Detect which cell encompasses the target text, then output its (x, y) center coordinate. 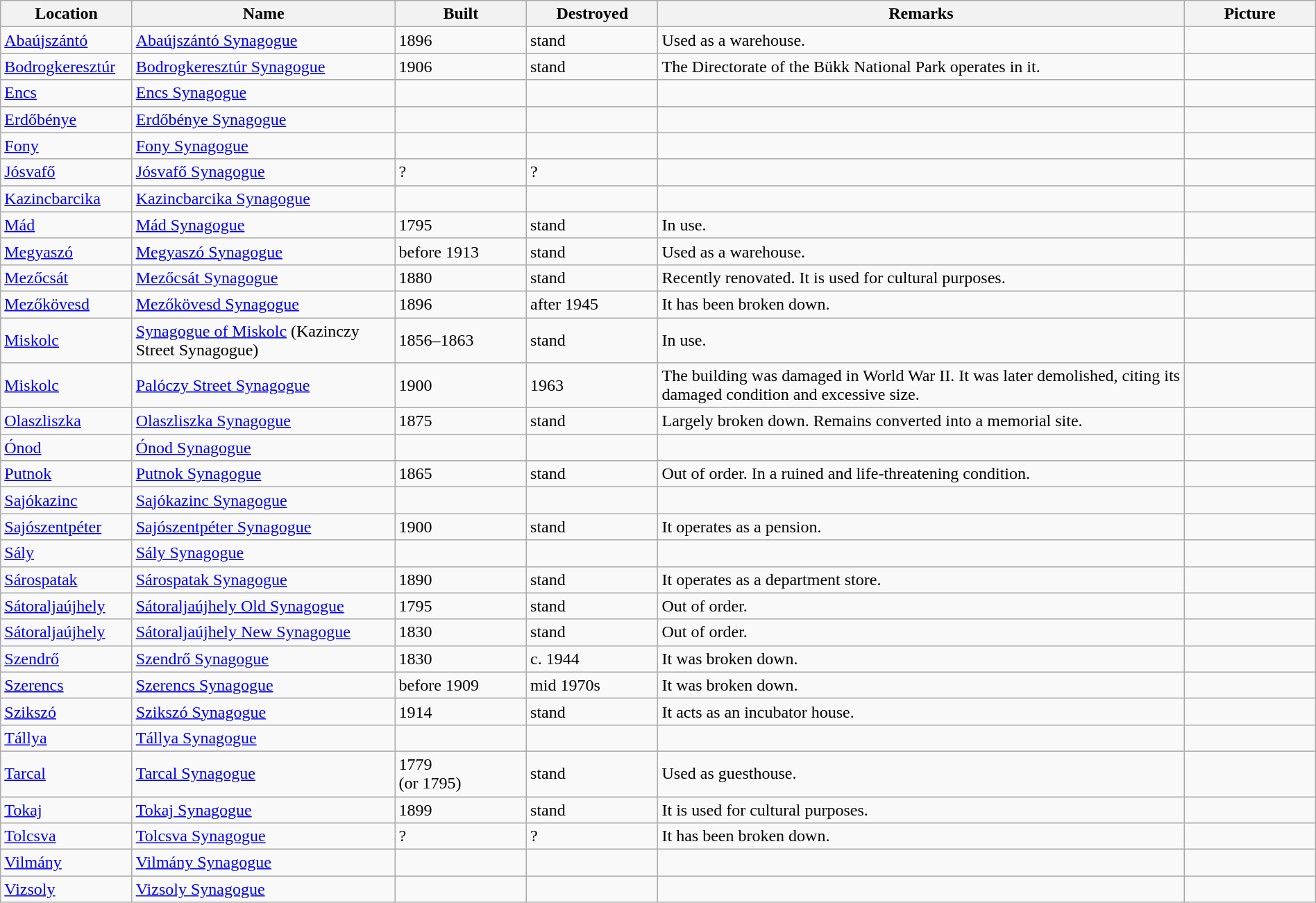
Szikszó (67, 711)
Szendrő (67, 659)
Mezőkövesd Synagogue (264, 304)
Szikszó Synagogue (264, 711)
Tokaj Synagogue (264, 810)
Megyaszó Synagogue (264, 251)
1875 (461, 421)
Tarcal (67, 773)
Szerencs (67, 685)
Tolcsva Synagogue (264, 836)
Mezőcsát Synagogue (264, 278)
after 1945 (593, 304)
Tokaj (67, 810)
Used as guesthouse. (921, 773)
Synagogue of Miskolc (Kazinczy Street Synagogue) (264, 340)
Vilmány Synagogue (264, 863)
Tállya Synagogue (264, 738)
1963 (593, 386)
Tarcal Synagogue (264, 773)
The building was damaged in World War II. It was later demolished, citing its damaged condition and excessive size. (921, 386)
Sály (67, 553)
Mezőcsát (67, 278)
mid 1970s (593, 685)
1906 (461, 67)
The Directorate of the Bükk National Park operates in it. (921, 67)
Ónod (67, 448)
Kazincbarcika Synagogue (264, 199)
Sály Synagogue (264, 553)
Abaújszántó Synagogue (264, 40)
Jósvafő Synagogue (264, 172)
Sajószentpéter (67, 527)
Putnok (67, 474)
Picture (1249, 14)
Mezőkövesd (67, 304)
Tolcsva (67, 836)
1865 (461, 474)
It operates as a pension. (921, 527)
Largely broken down. Remains converted into a memorial site. (921, 421)
Encs Synagogue (264, 93)
Bodrogkeresztúr Synagogue (264, 67)
Bodrogkeresztúr (67, 67)
1914 (461, 711)
Recently renovated. It is used for cultural purposes. (921, 278)
Erdőbénye Synagogue (264, 119)
Out of order. In a ruined and life-threatening condition. (921, 474)
Ónod Synagogue (264, 448)
Sátoraljaújhely New Synagogue (264, 632)
Olaszliszka (67, 421)
Encs (67, 93)
Fony (67, 146)
Remarks (921, 14)
1880 (461, 278)
Abaújszántó (67, 40)
Jósvafő (67, 172)
before 1909 (461, 685)
Built (461, 14)
Vizsoly (67, 889)
Sajókazinc (67, 500)
Tállya (67, 738)
Mád (67, 225)
It operates as a department store. (921, 580)
Sárospatak (67, 580)
Vilmány (67, 863)
Mád Synagogue (264, 225)
Palóczy Street Synagogue (264, 386)
Name (264, 14)
Sárospatak Synagogue (264, 580)
before 1913 (461, 251)
Olaszliszka Synagogue (264, 421)
It is used for cultural purposes. (921, 810)
c. 1944 (593, 659)
1856–1863 (461, 340)
Erdőbénye (67, 119)
Kazincbarcika (67, 199)
Destroyed (593, 14)
1899 (461, 810)
Sajókazinc Synagogue (264, 500)
1779(or 1795) (461, 773)
It acts as an incubator house. (921, 711)
Szendrő Synagogue (264, 659)
Szerencs Synagogue (264, 685)
Location (67, 14)
Vizsoly Synagogue (264, 889)
Megyaszó (67, 251)
Putnok Synagogue (264, 474)
Fony Synagogue (264, 146)
1890 (461, 580)
Sátoraljaújhely Old Synagogue (264, 606)
Sajószentpéter Synagogue (264, 527)
